Identify which cell holds the provided text, then report its (X, Y) central coordinate. 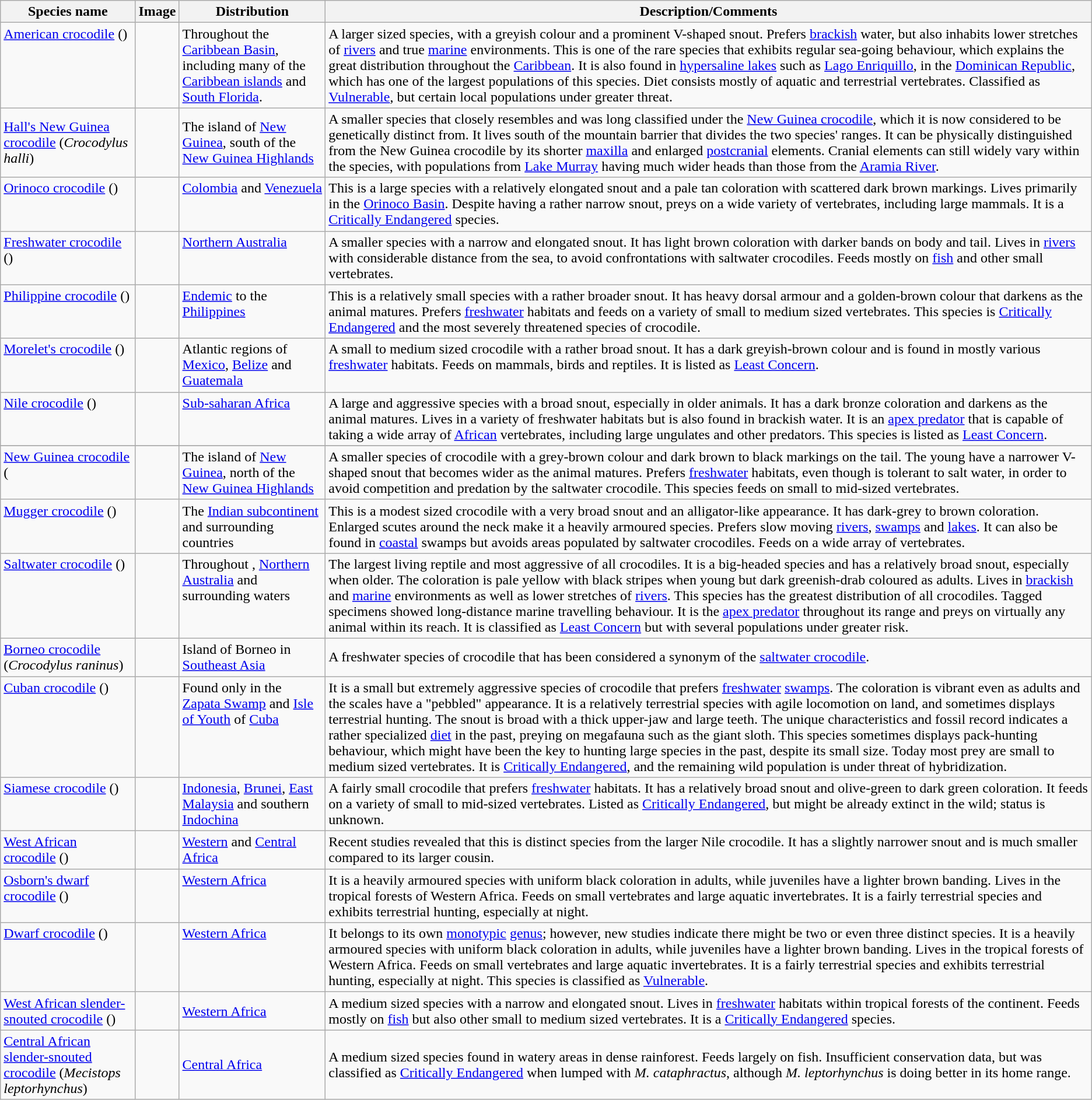
The island of New Guinea, north of the New Guinea Highlands (252, 472)
Hall's New Guinea crocodile (Crocodylus halli) (68, 142)
Throughout , Northern Australia and surrounding waters (252, 595)
Western and Central Africa (252, 850)
Sub-saharan Africa (252, 419)
Saltwater crocodile () (68, 595)
Distribution (252, 12)
Island of Borneo in Southeast Asia (252, 657)
West African slender-snouted crocodile () (68, 1011)
Northern Australia (252, 258)
Image (157, 12)
West African crocodile () (68, 850)
Central Africa (252, 1065)
Mugger crocodile () (68, 526)
Colombia and Venezuela (252, 204)
Indonesia, Brunei, East Malaysia and southern Indochina (252, 804)
Atlantic regions of Mexico, Belize and Guatemala (252, 365)
Endemic to the Philippines (252, 311)
Philippine crocodile () (68, 311)
A freshwater species of crocodile that has been considered a synonym of the saltwater crocodile. (709, 657)
Siamese crocodile () (68, 804)
Osborn's dwarf crocodile () (68, 896)
The island of New Guinea, south of the New Guinea Highlands (252, 142)
Morelet's crocodile () (68, 365)
Throughout the Caribbean Basin, including many of the Caribbean islands and South Florida. (252, 65)
Description/Comments (709, 12)
Dwarf crocodile () (68, 958)
New Guinea crocodile ( (68, 472)
Species name (68, 12)
Freshwater crocodile () (68, 258)
Found only in the Zapata Swamp and Isle of Youth of Cuba (252, 727)
Borneo crocodile (Crocodylus raninus) (68, 657)
Orinoco crocodile () (68, 204)
Cuban crocodile () (68, 727)
Central African slender-snouted crocodile (Mecistops leptorhynchus) (68, 1065)
The Indian subcontinent and surrounding countries (252, 526)
Nile crocodile () (68, 419)
American crocodile () (68, 65)
